From the cell containing the given text, extract its center point as [x, y] coordinate. 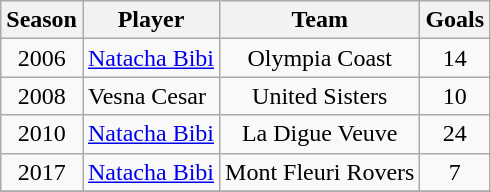
10 [455, 96]
Olympia Coast [320, 58]
Mont Fleuri Rovers [320, 172]
14 [455, 58]
Goals [455, 20]
Team [320, 20]
2008 [42, 96]
7 [455, 172]
La Digue Veuve [320, 134]
2017 [42, 172]
United Sisters [320, 96]
24 [455, 134]
2006 [42, 58]
Vesna Cesar [150, 96]
Season [42, 20]
Player [150, 20]
2010 [42, 134]
